For the text-containing cell, return its midpoint in [X, Y] coordinate format. 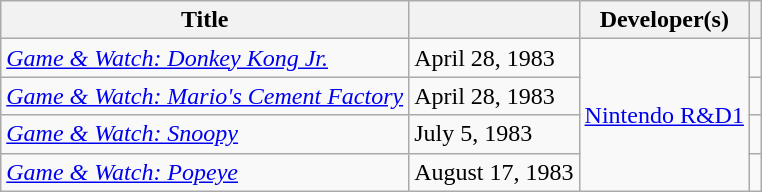
Game & Watch: Mario's Cement Factory [205, 96]
Game & Watch: Donkey Kong Jr. [205, 58]
Nintendo R&D1 [664, 115]
Game & Watch: Popeye [205, 172]
August 17, 1983 [494, 172]
July 5, 1983 [494, 134]
Title [205, 20]
Game & Watch: Snoopy [205, 134]
Developer(s) [664, 20]
